Identify which cell holds the provided text, then report its [x, y] central coordinate. 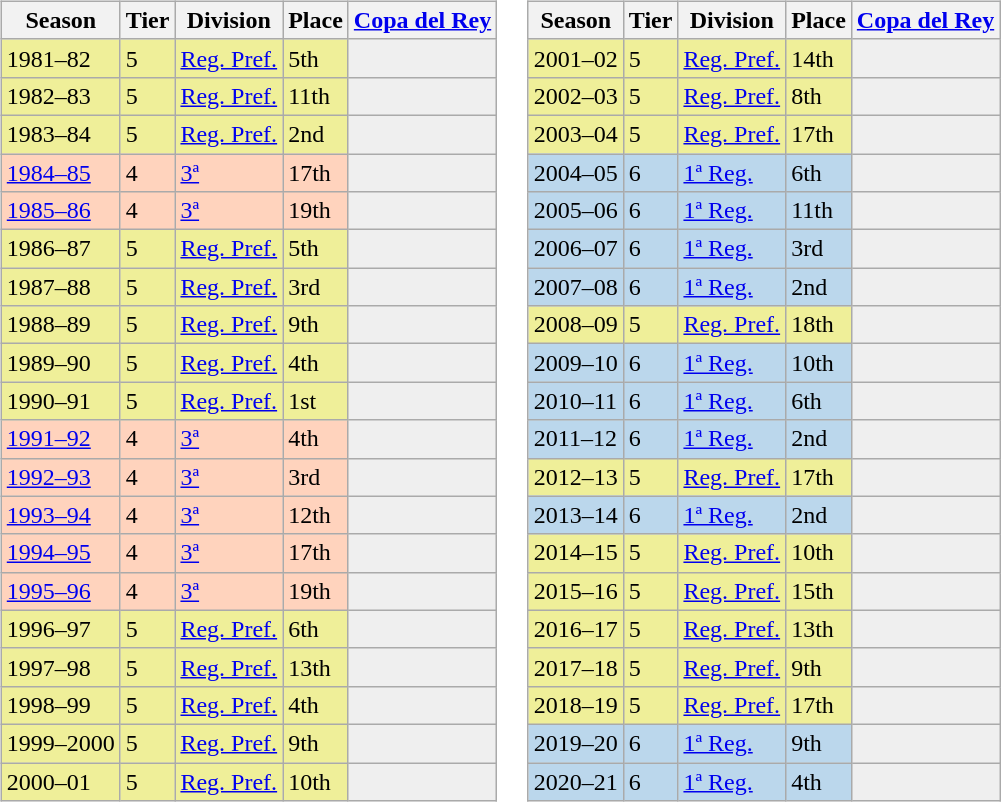
2000–01 [60, 781]
1993–94 [60, 515]
1992–93 [60, 477]
1989–90 [60, 363]
2006–07 [576, 249]
1986–87 [60, 249]
8th [819, 96]
2008–09 [576, 325]
1997–98 [60, 667]
2010–11 [576, 401]
1994–95 [60, 553]
12th [316, 515]
2004–05 [576, 173]
1990–91 [60, 401]
2009–10 [576, 363]
1998–99 [60, 705]
2007–08 [576, 287]
2016–17 [576, 629]
1999–2000 [60, 743]
2014–15 [576, 553]
2019–20 [576, 743]
15th [819, 591]
1985–86 [60, 211]
1st [316, 401]
18th [819, 325]
2012–13 [576, 477]
2003–04 [576, 134]
1987–88 [60, 287]
2002–03 [576, 96]
1991–92 [60, 439]
2015–16 [576, 591]
1981–82 [60, 58]
2013–14 [576, 515]
2001–02 [576, 58]
2020–21 [576, 781]
2011–12 [576, 439]
14th [819, 58]
2018–19 [576, 705]
1984–85 [60, 173]
2017–18 [576, 667]
2005–06 [576, 211]
1988–89 [60, 325]
1996–97 [60, 629]
1983–84 [60, 134]
1982–83 [60, 96]
1995–96 [60, 591]
